Extract the [x, y] coordinate from the center of the cell holding the provided text.  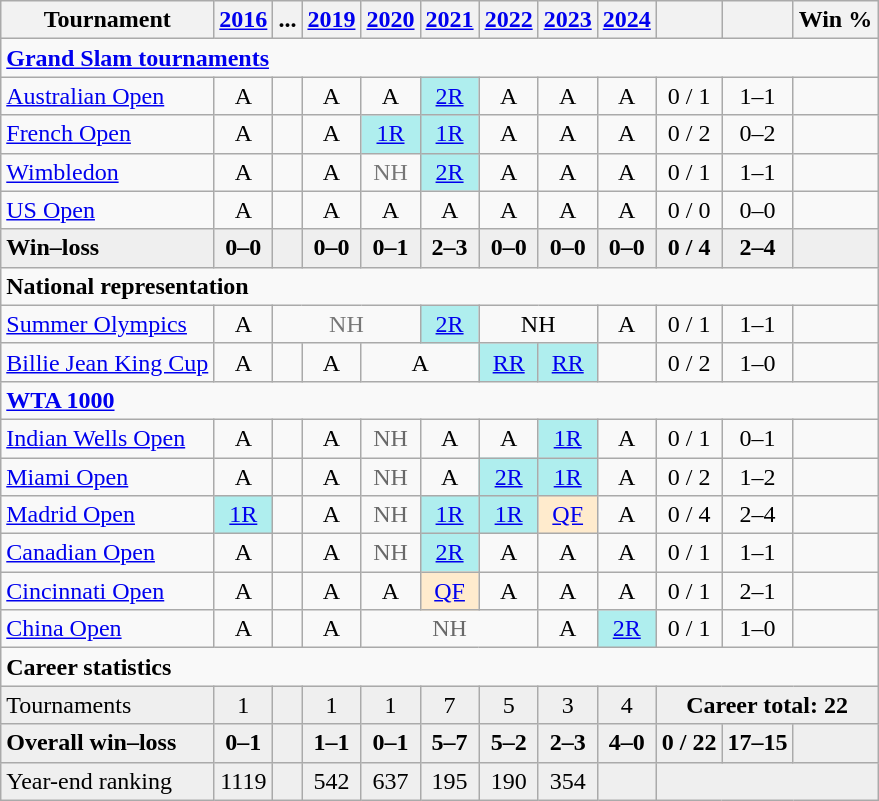
637 [390, 781]
0 / 22 [689, 743]
Overall win–loss [108, 743]
French Open [108, 134]
190 [508, 781]
Miami Open [108, 477]
Career total: 22 [766, 705]
17–15 [758, 743]
Tournament [108, 20]
2–1 [758, 591]
Summer Olympics [108, 324]
2016 [244, 20]
5 [508, 705]
7 [450, 705]
542 [332, 781]
4 [626, 705]
5–7 [450, 743]
Tournaments [108, 705]
WTA 1000 [440, 400]
Wimbledon [108, 172]
Madrid Open [108, 515]
Australian Open [108, 96]
0 / 0 [689, 210]
1119 [244, 781]
2024 [626, 20]
195 [450, 781]
5–2 [508, 743]
Canadian Open [108, 553]
2019 [332, 20]
US Open [108, 210]
4–0 [626, 743]
Grand Slam tournaments [440, 58]
2023 [568, 20]
3 [568, 705]
Win–loss [108, 248]
... [288, 20]
2020 [390, 20]
354 [568, 781]
National representation [440, 286]
Year-end ranking [108, 781]
1–2 [758, 477]
China Open [108, 629]
Billie Jean King Cup [108, 362]
Cincinnati Open [108, 591]
0–2 [758, 134]
2022 [508, 20]
2021 [450, 20]
Win % [836, 20]
Indian Wells Open [108, 438]
Career statistics [440, 667]
